For the text-containing cell, return its midpoint in (x, y) coordinate format. 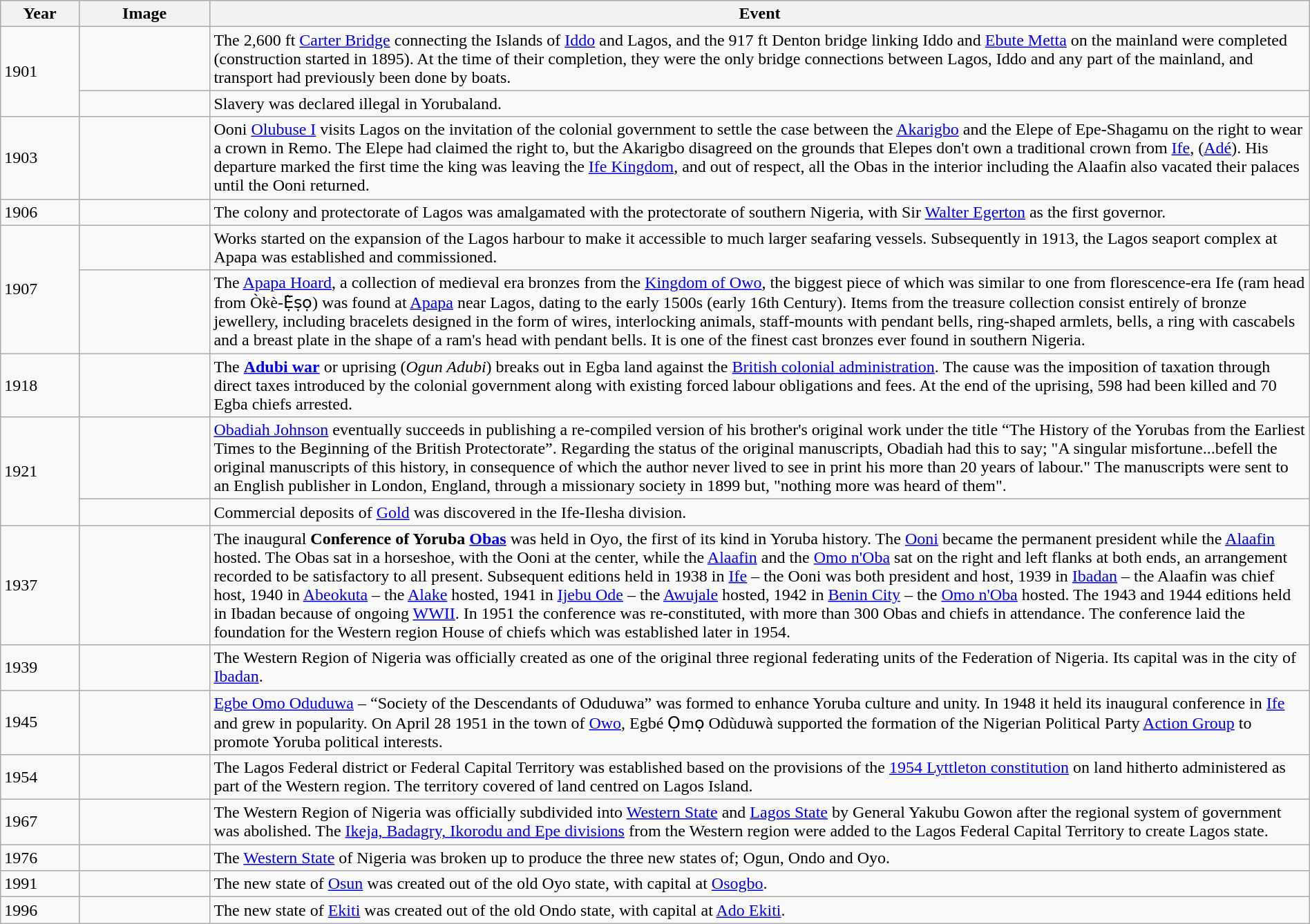
1991 (40, 884)
Image (144, 14)
The colony and protectorate of Lagos was amalgamated with the protectorate of southern Nigeria, with Sir Walter Egerton as the first governor. (760, 212)
Year (40, 14)
1903 (40, 157)
The Western State of Nigeria was broken up to produce the three new states of; Ogun, Ondo and Oyo. (760, 858)
Event (760, 14)
1945 (40, 722)
1954 (40, 778)
The new state of Osun was created out of the old Oyo state, with capital at Osogbo. (760, 884)
1976 (40, 858)
1996 (40, 910)
1906 (40, 212)
Slavery was declared illegal in Yorubaland. (760, 104)
1907 (40, 289)
The new state of Ekiti was created out of the old Ondo state, with capital at Ado Ekiti. (760, 910)
1901 (40, 72)
1918 (40, 385)
1939 (40, 667)
1967 (40, 822)
1921 (40, 471)
Commercial deposits of Gold was discovered in the Ife-Ilesha division. (760, 512)
1937 (40, 586)
